Determine the (x, y) coordinate at the center of the cell enclosing the given text.  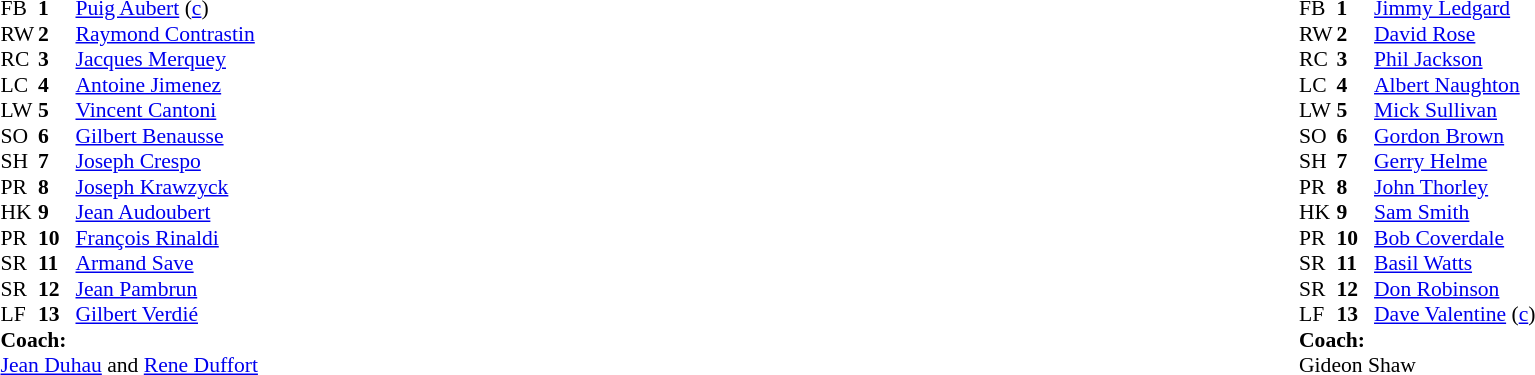
Sam Smith (1454, 213)
Joseph Crespo (167, 161)
Don Robinson (1454, 289)
Armand Save (167, 263)
Phil Jackson (1454, 59)
Dave Valentine (c) (1454, 315)
Gilbert Benausse (167, 136)
Antoine Jimenez (167, 85)
Jean Pambrun (167, 289)
David Rose (1454, 34)
John Thorley (1454, 187)
Bob Coverdale (1454, 238)
Jacques Merquey (167, 59)
Gilbert Verdié (167, 315)
Jean Audoubert (167, 213)
Raymond Contrastin (167, 34)
Basil Watts (1454, 263)
Vincent Cantoni (167, 111)
Mick Sullivan (1454, 111)
Gerry Helme (1454, 161)
Albert Naughton (1454, 85)
Joseph Krawzyck (167, 187)
Gordon Brown (1454, 136)
François Rinaldi (167, 238)
